Return [X, Y] of the center of cell containing provided text 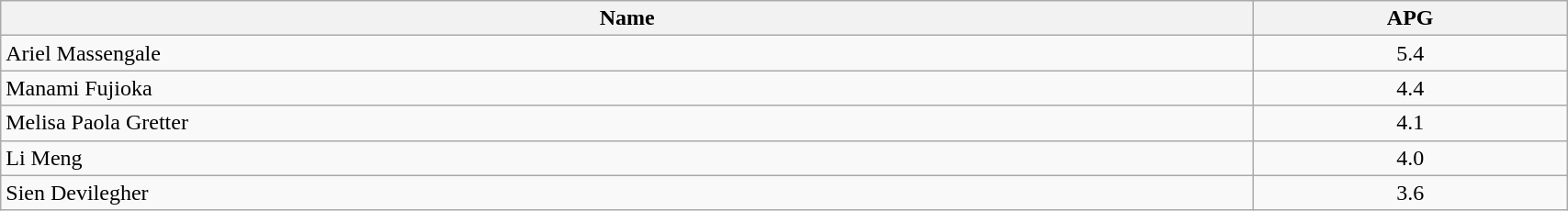
APG [1411, 18]
3.6 [1411, 193]
Ariel Massengale [627, 53]
4.4 [1411, 88]
Name [627, 18]
4.0 [1411, 158]
4.1 [1411, 123]
5.4 [1411, 53]
Melisa Paola Gretter [627, 123]
Li Meng [627, 158]
Manami Fujioka [627, 88]
Sien Devilegher [627, 193]
